Determine the (X, Y) coordinate at the center of the cell enclosing the given text.  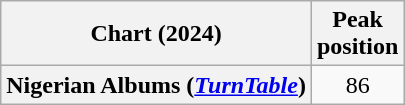
Chart (2024) (156, 34)
Peakposition (357, 34)
Nigerian Albums (TurnTable) (156, 85)
86 (357, 85)
